From the cell containing the given text, extract its center point as [x, y] coordinate. 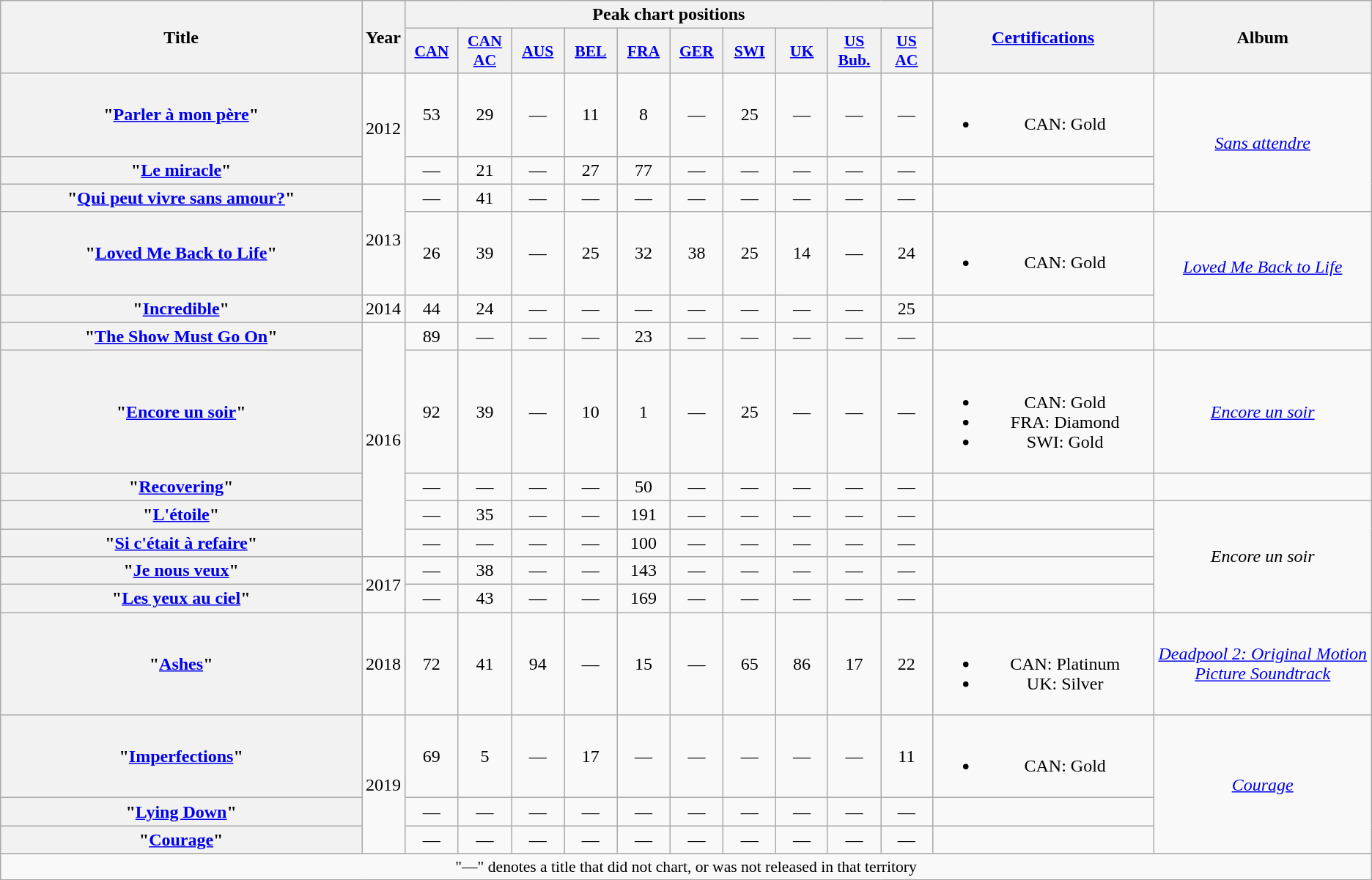
32 [643, 254]
"Loved Me Back to Life" [182, 254]
"L'étoile" [182, 514]
US Bub. [854, 51]
43 [485, 599]
CAN: GoldFRA: DiamondSWI: Gold [1043, 412]
15 [643, 664]
"Encore un soir" [182, 412]
"Recovering" [182, 487]
86 [802, 664]
8 [643, 114]
22 [907, 664]
65 [750, 664]
GER [696, 51]
"The Show Must Go On" [182, 336]
23 [643, 336]
"Le miracle" [182, 170]
UK [802, 51]
"Incredible" [182, 308]
Sans attendre [1262, 142]
26 [432, 254]
10 [591, 412]
CAN: PlatinumUK: Silver [1043, 664]
Title [182, 37]
"Si c'était à refaire" [182, 543]
14 [802, 254]
"Je nous veux" [182, 571]
50 [643, 487]
94 [538, 664]
2018 [384, 664]
2016 [384, 440]
CAN AC [485, 51]
5 [485, 756]
"Lying Down" [182, 812]
53 [432, 114]
"—" denotes a title that did not chart, or was not released in that territory [686, 867]
SWI [750, 51]
89 [432, 336]
"Parler à mon père" [182, 114]
191 [643, 514]
BEL [591, 51]
100 [643, 543]
"Imperfections" [182, 756]
"Qui peut vivre sans amour?" [182, 198]
92 [432, 412]
Peak chart positions [669, 15]
21 [485, 170]
2014 [384, 308]
Courage [1262, 784]
2017 [384, 585]
AUS [538, 51]
143 [643, 571]
Deadpool 2: Original Motion Picture Soundtrack [1262, 664]
Year [384, 37]
CAN [432, 51]
27 [591, 170]
44 [432, 308]
Certifications [1043, 37]
77 [643, 170]
35 [485, 514]
2019 [384, 784]
2013 [384, 239]
"Les yeux au ciel" [182, 599]
72 [432, 664]
"Ashes" [182, 664]
"Courage" [182, 840]
FRA [643, 51]
1 [643, 412]
69 [432, 756]
Album [1262, 37]
US AC [907, 51]
2012 [384, 129]
29 [485, 114]
169 [643, 599]
Loved Me Back to Life [1262, 267]
